Return the [X, Y] coordinate for the center point of the cell that contains the specified text.  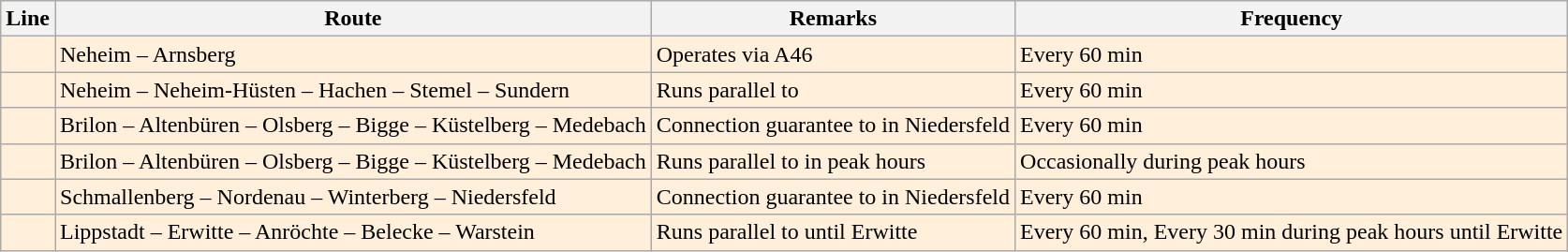
Lippstadt – Erwitte – Anröchte – Belecke – Warstein [352, 232]
Line [28, 19]
Remarks [833, 19]
Route [352, 19]
Neheim – Neheim-Hüsten – Hachen – Stemel – Sundern [352, 90]
Operates via A46 [833, 54]
Schmallenberg – Nordenau – Winterberg – Niedersfeld [352, 197]
Runs parallel to [833, 90]
Occasionally during peak hours [1292, 161]
Every 60 min, Every 30 min during peak hours until Erwitte [1292, 232]
Neheim – Arnsberg [352, 54]
Runs parallel to in peak hours [833, 161]
Frequency [1292, 19]
Runs parallel to until Erwitte [833, 232]
